Extract the [X, Y] coordinate from the center of the cell holding the provided text.  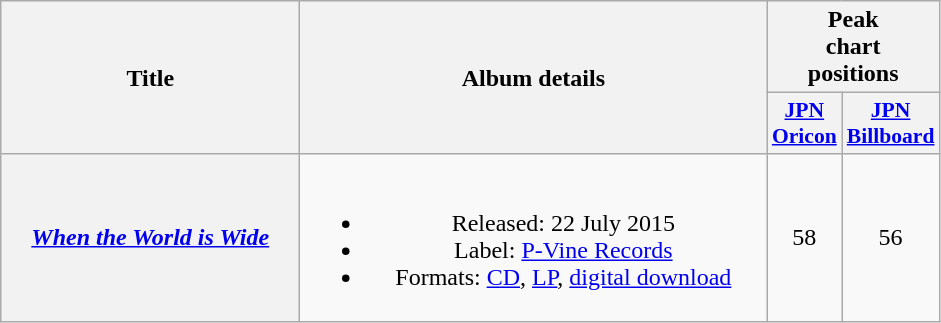
JPNBillboard [891, 124]
Released: 22 July 2015Label: P-Vine RecordsFormats: CD, LP, digital download [534, 238]
JPNOricon [804, 124]
56 [891, 238]
Title [150, 78]
Album details [534, 78]
58 [804, 238]
Peakchartpositions [854, 47]
When the World is Wide [150, 238]
